For the text-containing cell, return its midpoint in [X, Y] coordinate format. 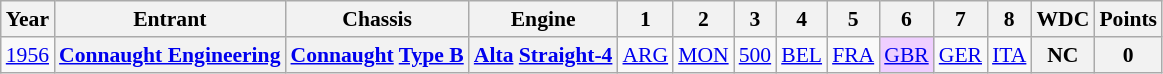
Year [28, 19]
1 [645, 19]
Engine [544, 19]
BEL [802, 55]
5 [853, 19]
7 [960, 19]
500 [756, 55]
8 [1009, 19]
Alta Straight-4 [544, 55]
NC [1062, 55]
Connaught Engineering [170, 55]
ITA [1009, 55]
MON [704, 55]
Points [1128, 19]
2 [704, 19]
4 [802, 19]
FRA [853, 55]
WDC [1062, 19]
Entrant [170, 19]
GBR [906, 55]
ARG [645, 55]
Chassis [376, 19]
3 [756, 19]
1956 [28, 55]
0 [1128, 55]
6 [906, 19]
GER [960, 55]
Connaught Type B [376, 55]
